Return the (x, y) coordinate for the center point of the cell that contains the specified text.  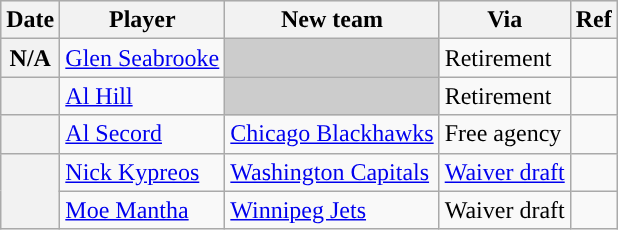
Free agency (504, 134)
Player (142, 20)
New team (332, 20)
Washington Capitals (332, 172)
Chicago Blackhawks (332, 134)
Al Hill (142, 96)
N/A (30, 58)
Moe Mantha (142, 210)
Date (30, 20)
Via (504, 20)
Glen Seabrooke (142, 58)
Al Secord (142, 134)
Nick Kypreos (142, 172)
Winnipeg Jets (332, 210)
Ref (594, 20)
